Locate the cell with the specified text and output its [X, Y] center coordinate. 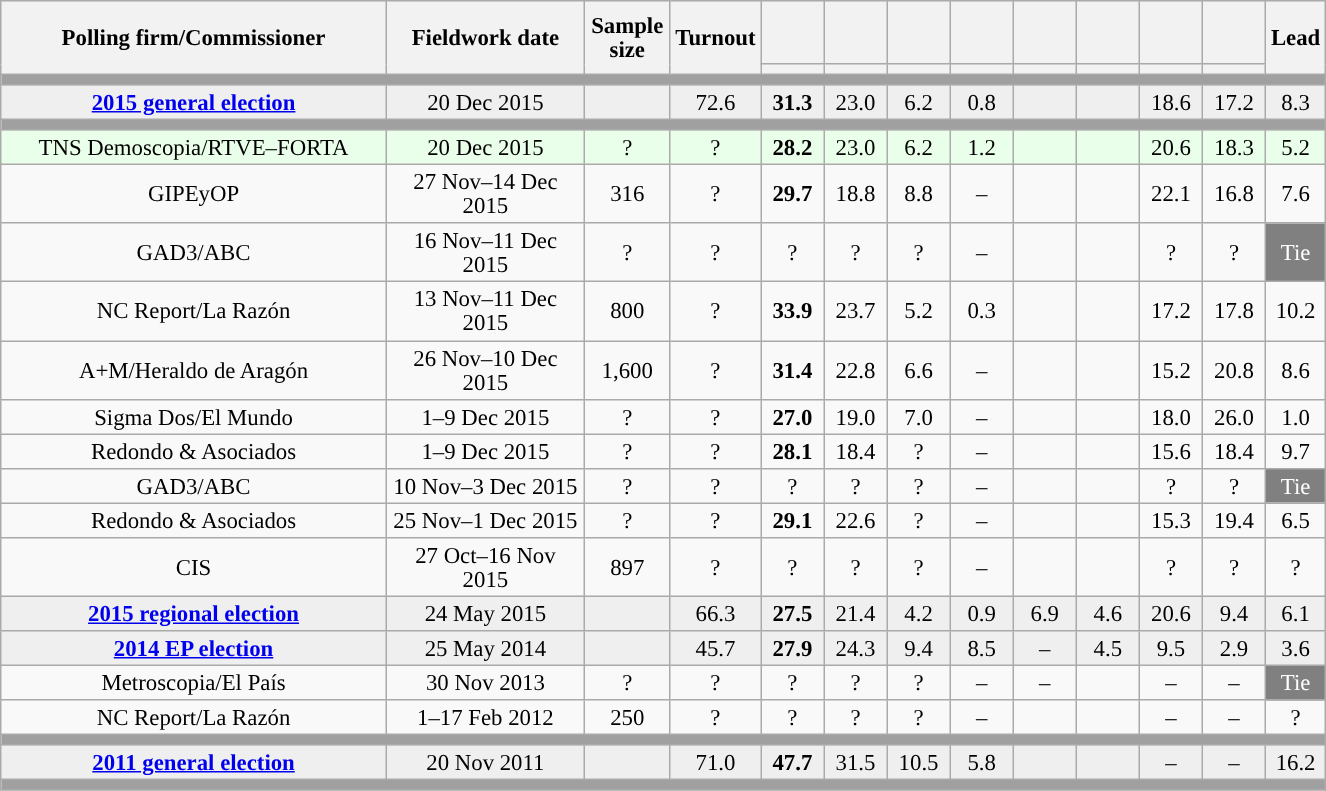
25 Nov–1 Dec 2015 [485, 520]
1.0 [1296, 416]
47.7 [792, 762]
250 [627, 718]
6.1 [1296, 614]
29.1 [792, 520]
8.6 [1296, 370]
5.8 [982, 762]
31.3 [792, 102]
18.0 [1170, 416]
CIS [194, 568]
2015 general election [194, 102]
4.5 [1108, 648]
8.8 [918, 194]
24 May 2015 [485, 614]
25 May 2014 [485, 648]
2014 EP election [194, 648]
16 Nov–11 Dec 2015 [485, 254]
29.7 [792, 194]
18.3 [1234, 148]
45.7 [716, 648]
71.0 [716, 762]
7.0 [918, 416]
33.9 [792, 312]
22.1 [1170, 194]
Sample size [627, 38]
16.8 [1234, 194]
4.6 [1108, 614]
897 [627, 568]
22.8 [856, 370]
10.2 [1296, 312]
30 Nov 2013 [485, 682]
9.5 [1170, 648]
TNS Demoscopia/RTVE–FORTA [194, 148]
2015 regional election [194, 614]
28.1 [792, 452]
23.7 [856, 312]
2.9 [1234, 648]
18.6 [1170, 102]
1–17 Feb 2012 [485, 718]
7.6 [1296, 194]
16.2 [1296, 762]
27.5 [792, 614]
66.3 [716, 614]
26 Nov–10 Dec 2015 [485, 370]
27.0 [792, 416]
28.2 [792, 148]
15.6 [1170, 452]
1,600 [627, 370]
6.5 [1296, 520]
6.6 [918, 370]
17.8 [1234, 312]
Sigma Dos/El Mundo [194, 416]
72.6 [716, 102]
9.7 [1296, 452]
24.3 [856, 648]
316 [627, 194]
8.3 [1296, 102]
A+M/Heraldo de Aragón [194, 370]
27 Nov–14 Dec 2015 [485, 194]
26.0 [1234, 416]
20 Nov 2011 [485, 762]
4.2 [918, 614]
0.3 [982, 312]
15.2 [1170, 370]
Lead [1296, 38]
10.5 [918, 762]
Turnout [716, 38]
10 Nov–3 Dec 2015 [485, 486]
Metroscopia/El País [194, 682]
27.9 [792, 648]
0.8 [982, 102]
8.5 [982, 648]
Polling firm/Commissioner [194, 38]
15.3 [1170, 520]
31.4 [792, 370]
22.6 [856, 520]
3.6 [1296, 648]
19.4 [1234, 520]
20.8 [1234, 370]
27 Oct–16 Nov 2015 [485, 568]
6.9 [1044, 614]
13 Nov–11 Dec 2015 [485, 312]
1.2 [982, 148]
2011 general election [194, 762]
19.0 [856, 416]
GIPEyOP [194, 194]
18.8 [856, 194]
31.5 [856, 762]
800 [627, 312]
21.4 [856, 614]
0.9 [982, 614]
Fieldwork date [485, 38]
